Extract the (X, Y) coordinate from the center of the cell holding the provided text.  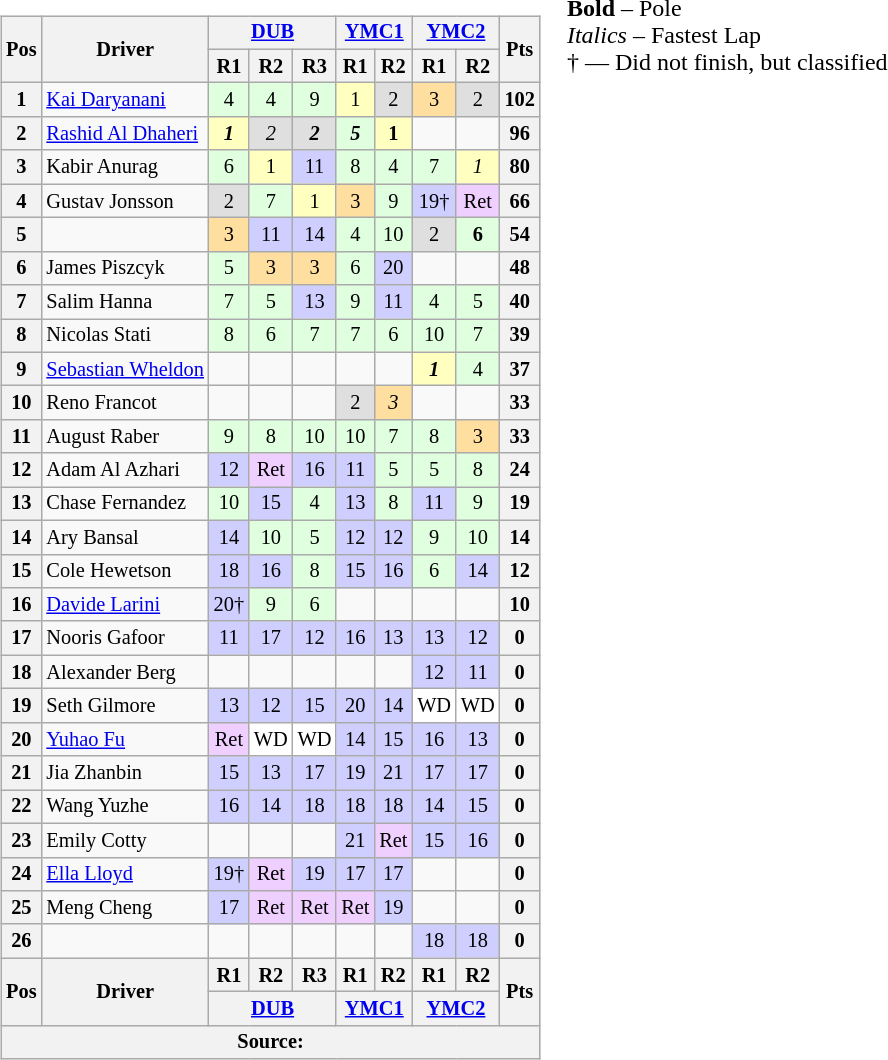
20† (229, 605)
22 (21, 807)
Alexander Berg (124, 672)
Reno Francot (124, 403)
August Raber (124, 437)
Source: (270, 1042)
40 (520, 302)
23 (21, 840)
39 (520, 336)
Ella Lloyd (124, 874)
Jia Zhanbin (124, 773)
Salim Hanna (124, 302)
Nooris Gafoor (124, 638)
Seth Gilmore (124, 706)
Sebastian Wheldon (124, 369)
Emily Cotty (124, 840)
Rashid Al Dhaheri (124, 134)
37 (520, 369)
26 (21, 941)
Kabir Anurag (124, 167)
102 (520, 100)
Adam Al Azhari (124, 470)
Meng Cheng (124, 908)
Kai Daryanani (124, 100)
Yuhao Fu (124, 739)
Davide Larini (124, 605)
66 (520, 201)
Gustav Jonsson (124, 201)
Chase Fernandez (124, 504)
25 (21, 908)
54 (520, 235)
80 (520, 167)
Cole Hewetson (124, 571)
James Piszcyk (124, 268)
Wang Yuzhe (124, 807)
48 (520, 268)
Ary Bansal (124, 537)
Nicolas Stati (124, 336)
96 (520, 134)
